Find where the given text appears and provide that cell's center as [x, y] coordinate. 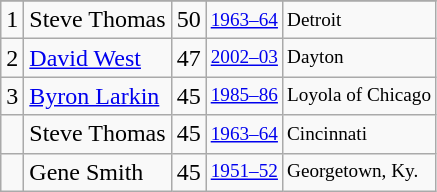
Detroit [358, 20]
1 [12, 20]
3 [12, 96]
2002–03 [244, 58]
1985–86 [244, 96]
Dayton [358, 58]
David West [98, 58]
Cincinnati [358, 134]
2 [12, 58]
50 [188, 20]
Gene Smith [98, 172]
Byron Larkin [98, 96]
1951–52 [244, 172]
47 [188, 58]
Georgetown, Ky. [358, 172]
Loyola of Chicago [358, 96]
